Determine the (X, Y) coordinate at the center of the cell enclosing the given text.  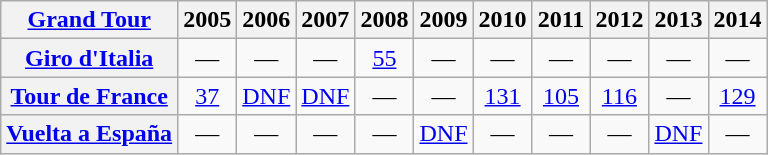
116 (620, 96)
2010 (502, 20)
2006 (266, 20)
2005 (208, 20)
129 (738, 96)
Vuelta a España (90, 134)
37 (208, 96)
2008 (384, 20)
2014 (738, 20)
55 (384, 58)
2007 (326, 20)
Giro d'Italia (90, 58)
131 (502, 96)
2011 (561, 20)
2009 (444, 20)
2012 (620, 20)
Tour de France (90, 96)
2013 (678, 20)
Grand Tour (90, 20)
105 (561, 96)
